Capture the cell that displays the provided text and extract its [X, Y] central coordinate. 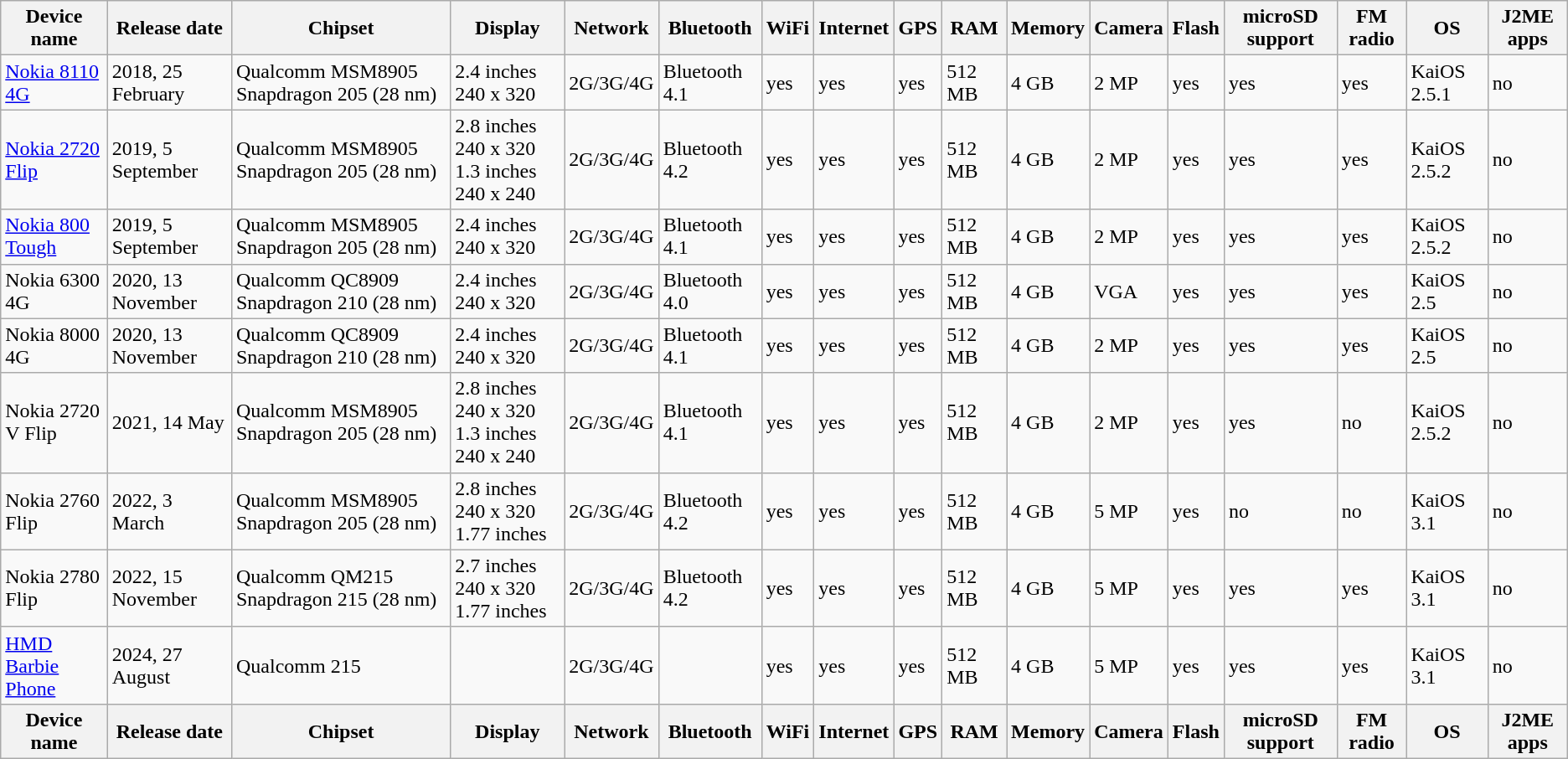
2021, 14 May [169, 422]
VGA [1129, 292]
2022, 3 March [169, 511]
2022, 15 November [169, 588]
Nokia 2760 Flip [54, 511]
Qualcomm 215 [340, 665]
Nokia 2720 Flip [54, 159]
2018, 25 February [169, 82]
Nokia 8110 4G [54, 82]
2024, 27 August [169, 665]
2.7 inches 240 x 3201.77 inches [508, 588]
Nokia 2780 Flip [54, 588]
Nokia 6300 4G [54, 292]
Bluetooth 4.0 [710, 292]
Nokia 2720 V Flip [54, 422]
Nokia 8000 4G [54, 345]
Nokia 800 Tough [54, 236]
2.8 inches 240 x 3201.77 inches [508, 511]
KaiOS 2.5.1 [1447, 82]
Qualcomm QM215 Snapdragon 215 (28 nm) [340, 588]
HMD Barbie Phone [54, 665]
